From the cell containing the given text, extract its center point as (x, y) coordinate. 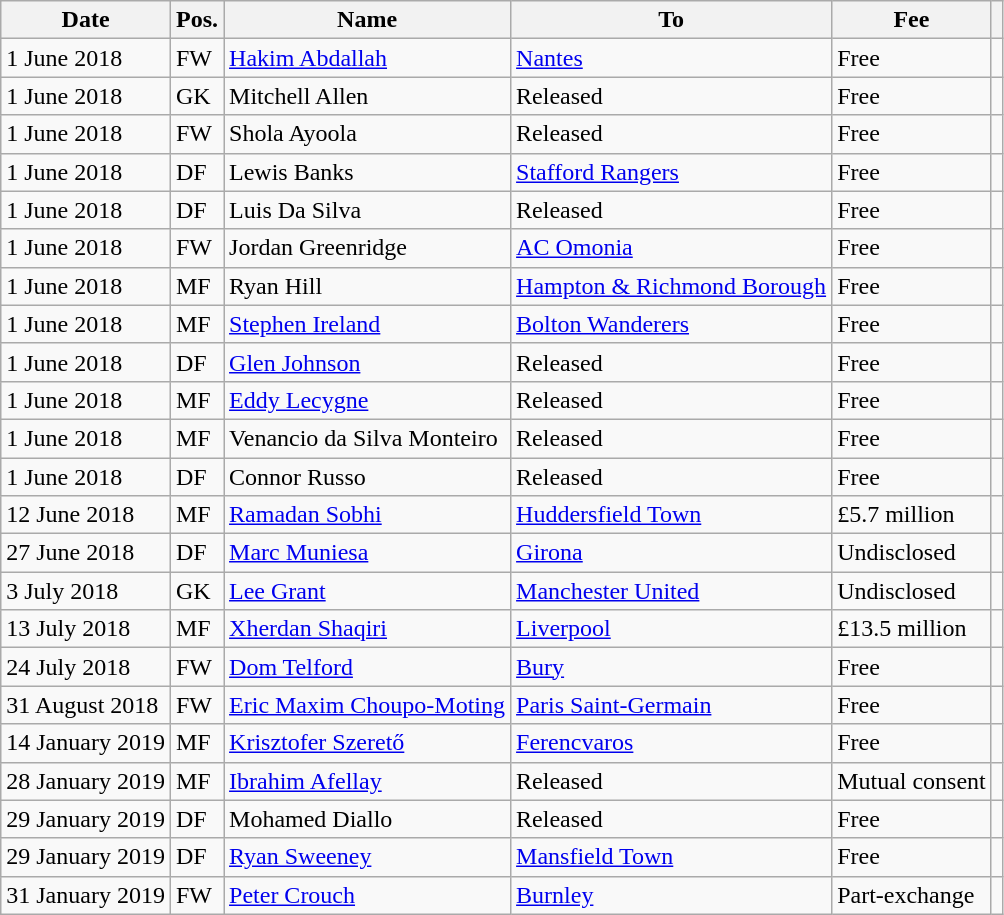
Connor Russo (368, 477)
Ibrahim Afellay (368, 781)
Burnley (672, 895)
Ryan Hill (368, 286)
Part-exchange (912, 895)
Xherdan Shaqiri (368, 629)
31 January 2019 (86, 895)
Venancio da Silva Monteiro (368, 438)
To (672, 20)
31 August 2018 (86, 705)
Hakim Abdallah (368, 58)
£5.7 million (912, 515)
£13.5 million (912, 629)
Hampton & Richmond Borough (672, 286)
Shola Ayoola (368, 134)
Dom Telford (368, 667)
Huddersfield Town (672, 515)
Bury (672, 667)
Mutual consent (912, 781)
Glen Johnson (368, 362)
Name (368, 20)
Krisztofer Szerető (368, 743)
Date (86, 20)
Jordan Greenridge (368, 248)
13 July 2018 (86, 629)
Manchester United (672, 591)
Mitchell Allen (368, 96)
27 June 2018 (86, 553)
Ramadan Sobhi (368, 515)
Marc Muniesa (368, 553)
Ferencvaros (672, 743)
24 July 2018 (86, 667)
Lee Grant (368, 591)
Mansfield Town (672, 857)
Pos. (196, 20)
Luis Da Silva (368, 210)
Stephen Ireland (368, 324)
Lewis Banks (368, 172)
Peter Crouch (368, 895)
Eric Maxim Choupo-Moting (368, 705)
Nantes (672, 58)
14 January 2019 (86, 743)
Bolton Wanderers (672, 324)
Fee (912, 20)
AC Omonia (672, 248)
Paris Saint-Germain (672, 705)
Eddy Lecygne (368, 400)
Liverpool (672, 629)
28 January 2019 (86, 781)
Ryan Sweeney (368, 857)
Girona (672, 553)
3 July 2018 (86, 591)
Mohamed Diallo (368, 819)
Stafford Rangers (672, 172)
12 June 2018 (86, 515)
